Pinpoint the cell where the given text exists, returning its (x, y) midpoint coordinate. 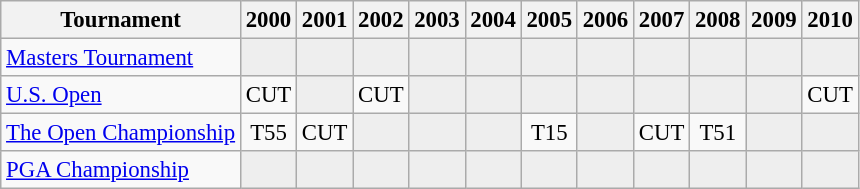
2009 (774, 20)
U.S. Open (121, 95)
2001 (325, 20)
2006 (605, 20)
2010 (830, 20)
2003 (437, 20)
Masters Tournament (121, 58)
Tournament (121, 20)
2000 (268, 20)
T55 (268, 133)
2004 (493, 20)
2002 (381, 20)
PGA Championship (121, 170)
2005 (549, 20)
T15 (549, 133)
2007 (661, 20)
2008 (718, 20)
The Open Championship (121, 133)
T51 (718, 133)
